Detect which cell encompasses the target text, then output its [x, y] center coordinate. 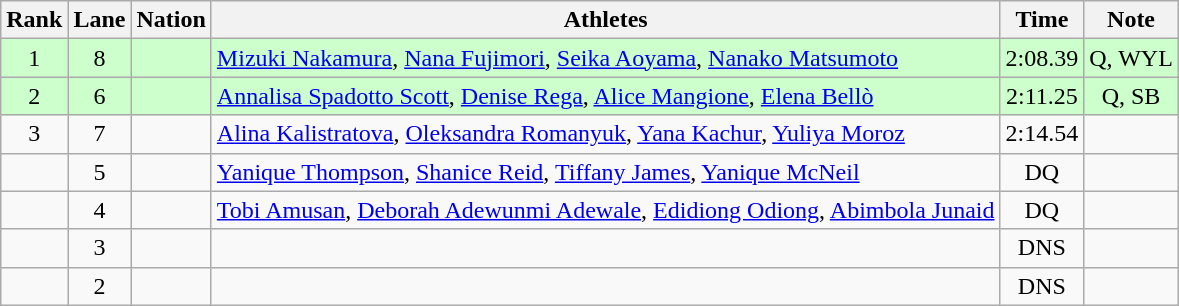
Note [1132, 20]
Q, SB [1132, 96]
Nation [171, 20]
Alina Kalistratova, Oleksandra Romanyuk, Yana Kachur, Yuliya Moroz [606, 134]
Q, WYL [1132, 58]
2:14.54 [1042, 134]
8 [100, 58]
Time [1042, 20]
2:11.25 [1042, 96]
Mizuki Nakamura, Nana Fujimori, Seika Aoyama, Nanako Matsumoto [606, 58]
Lane [100, 20]
5 [100, 172]
6 [100, 96]
4 [100, 210]
2:08.39 [1042, 58]
Yanique Thompson, Shanice Reid, Tiffany James, Yanique McNeil [606, 172]
Annalisa Spadotto Scott, Denise Rega, Alice Mangione, Elena Bellò [606, 96]
7 [100, 134]
1 [34, 58]
Tobi Amusan, Deborah Adewunmi Adewale, Edidiong Odiong, Abimbola Junaid [606, 210]
Rank [34, 20]
Athletes [606, 20]
